Find where the given text appears and provide that cell's center as [x, y] coordinate. 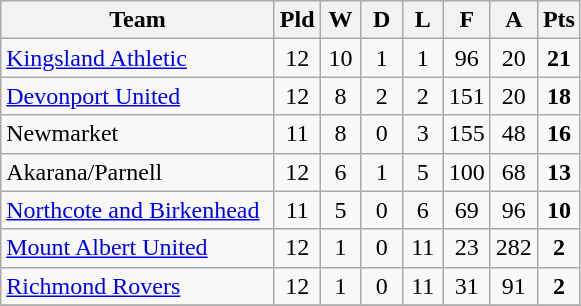
W [340, 20]
151 [466, 96]
13 [558, 172]
23 [466, 248]
155 [466, 134]
69 [466, 210]
282 [514, 248]
68 [514, 172]
L [422, 20]
Pld [297, 20]
Akarana/Parnell [138, 172]
Team [138, 20]
18 [558, 96]
31 [466, 286]
91 [514, 286]
F [466, 20]
Northcote and Birkenhead [138, 210]
48 [514, 134]
Pts [558, 20]
A [514, 20]
Mount Albert United [138, 248]
3 [422, 134]
Richmond Rovers [138, 286]
16 [558, 134]
Newmarket [138, 134]
D [382, 20]
Devonport United [138, 96]
100 [466, 172]
21 [558, 58]
Kingsland Athletic [138, 58]
